Provide the [X, Y] coordinate of the cell's center where the given text is located.  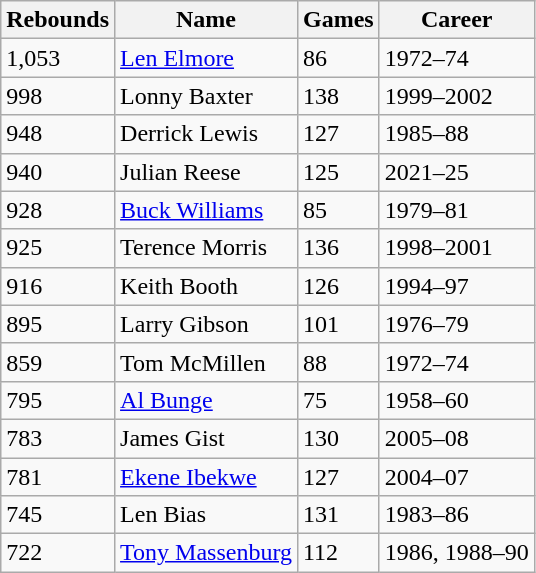
1976–79 [456, 324]
916 [58, 286]
Buck Williams [206, 210]
Julian Reese [206, 172]
Tom McMillen [206, 362]
948 [58, 134]
Derrick Lewis [206, 134]
Larry Gibson [206, 324]
Al Bunge [206, 400]
1998–2001 [456, 248]
Name [206, 20]
138 [338, 96]
783 [58, 438]
Keith Booth [206, 286]
Games [338, 20]
130 [338, 438]
James Gist [206, 438]
925 [58, 248]
112 [338, 553]
1958–60 [456, 400]
1985–88 [456, 134]
101 [338, 324]
Career [456, 20]
1979–81 [456, 210]
2004–07 [456, 477]
1983–86 [456, 515]
1,053 [58, 58]
Terence Morris [206, 248]
1999–2002 [456, 96]
Lonny Baxter [206, 96]
Ekene Ibekwe [206, 477]
2005–08 [456, 438]
928 [58, 210]
722 [58, 553]
1986, 1988–90 [456, 553]
2021–25 [456, 172]
85 [338, 210]
131 [338, 515]
998 [58, 96]
126 [338, 286]
859 [58, 362]
Rebounds [58, 20]
Len Bias [206, 515]
75 [338, 400]
Tony Massenburg [206, 553]
86 [338, 58]
136 [338, 248]
1994–97 [456, 286]
895 [58, 324]
940 [58, 172]
745 [58, 515]
125 [338, 172]
781 [58, 477]
88 [338, 362]
795 [58, 400]
Len Elmore [206, 58]
